Detect which cell encompasses the target text, then output its [x, y] center coordinate. 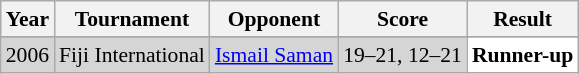
Year [28, 19]
Fiji International [132, 55]
19–21, 12–21 [402, 55]
Result [522, 19]
Opponent [274, 19]
Score [402, 19]
Runner-up [522, 55]
Ismail Saman [274, 55]
2006 [28, 55]
Tournament [132, 19]
